Locate the cell with the specified text and output its (X, Y) center coordinate. 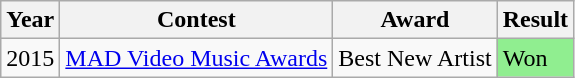
MAD Video Music Awards (196, 58)
Best New Artist (415, 58)
Result (535, 20)
Contest (196, 20)
Award (415, 20)
Won (535, 58)
2015 (30, 58)
Year (30, 20)
